Find where the given text appears and provide that cell's center as [x, y] coordinate. 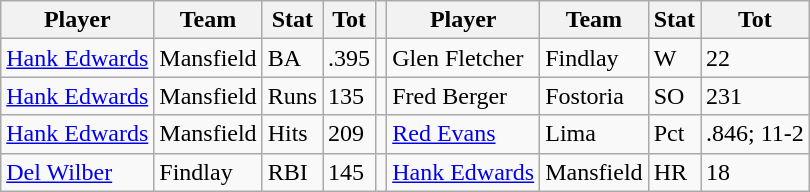
Fred Berger [464, 96]
RBI [292, 172]
22 [754, 58]
18 [754, 172]
Runs [292, 96]
145 [350, 172]
Glen Fletcher [464, 58]
Del Wilber [78, 172]
Red Evans [464, 134]
W [674, 58]
Hits [292, 134]
HR [674, 172]
Lima [594, 134]
Fostoria [594, 96]
135 [350, 96]
SO [674, 96]
209 [350, 134]
.395 [350, 58]
Pct [674, 134]
BA [292, 58]
.846; 11-2 [754, 134]
231 [754, 96]
